Find where the given text appears and provide that cell's center as (X, Y) coordinate. 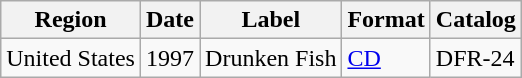
United States (71, 58)
Region (71, 20)
Drunken Fish (271, 58)
Label (271, 20)
Format (386, 20)
Date (170, 20)
CD (386, 58)
DFR-24 (476, 58)
Catalog (476, 20)
1997 (170, 58)
